Output the [X, Y] coordinate of the center of the cell containing the given text.  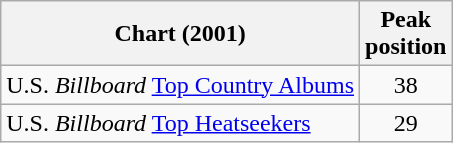
Chart (2001) [180, 34]
U.S. Billboard Top Country Albums [180, 85]
Peakposition [406, 34]
38 [406, 85]
U.S. Billboard Top Heatseekers [180, 123]
29 [406, 123]
